Determine the [x, y] coordinate at the center of the cell enclosing the given text.  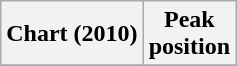
Peakposition [189, 34]
Chart (2010) [72, 34]
